Return the (X, Y) coordinate for the center point of the cell that contains the specified text.  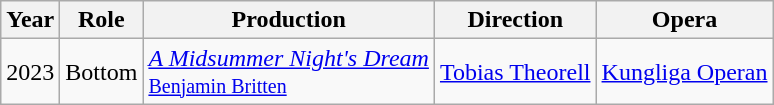
Role (102, 20)
2023 (30, 72)
A Midsummer Night's Dream Benjamin Britten (289, 72)
Opera (684, 20)
Tobias Theorell (515, 72)
Direction (515, 20)
Kungliga Operan (684, 72)
Bottom (102, 72)
Year (30, 20)
Production (289, 20)
